Find where the given text appears and provide that cell's center as (X, Y) coordinate. 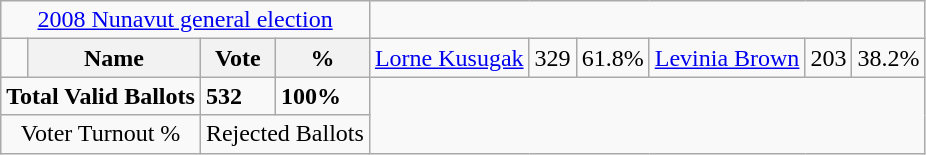
61.8% (612, 58)
2008 Nunavut general election (186, 20)
Vote (238, 58)
% (322, 58)
329 (552, 58)
203 (828, 58)
100% (322, 96)
Levinia Brown (727, 58)
Rejected Ballots (284, 134)
532 (238, 96)
Name (114, 58)
Lorne Kusugak (449, 58)
38.2% (888, 58)
Total Valid Ballots (101, 96)
Voter Turnout % (101, 134)
